Identify which cell holds the provided text, then report its (x, y) central coordinate. 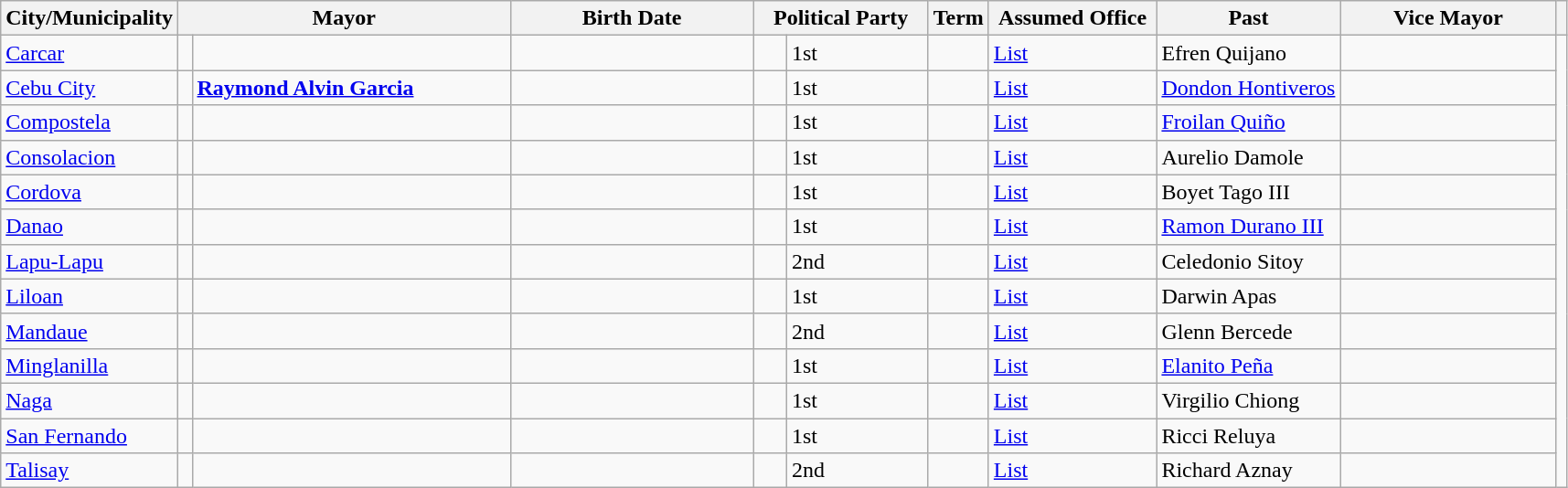
Naga (90, 400)
Virgilio Chiong (1249, 400)
Glenn Bercede (1249, 331)
Assumed Office (1072, 18)
Celedonio Sitoy (1249, 261)
Minglanilla (90, 366)
Boyet Tago III (1249, 192)
Ramon Durano III (1249, 227)
Darwin Apas (1249, 296)
Raymond Alvin Garcia (351, 88)
City/Municipality (90, 18)
Cordova (90, 192)
Richard Aznay (1249, 471)
Mandaue (90, 331)
Dondon Hontiveros (1249, 88)
Compostela (90, 122)
Aurelio Damole (1249, 157)
Past (1249, 18)
Consolacion (90, 157)
Carcar (90, 53)
Cebu City (90, 88)
Term (958, 18)
Froilan Quiño (1249, 122)
Birth Date (632, 18)
Ricci Reluya (1249, 436)
Danao (90, 227)
Elanito Peña (1249, 366)
San Fernando (90, 436)
Liloan (90, 296)
Vice Mayor (1448, 18)
Talisay (90, 471)
Mayor (344, 18)
Efren Quijano (1249, 53)
Political Party (841, 18)
Lapu-Lapu (90, 261)
